From the cell containing the given text, extract its center point as [X, Y] coordinate. 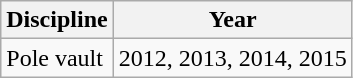
2012, 2013, 2014, 2015 [232, 58]
Discipline [57, 20]
Pole vault [57, 58]
Year [232, 20]
